Output the [X, Y] coordinate of the center of the cell containing the given text.  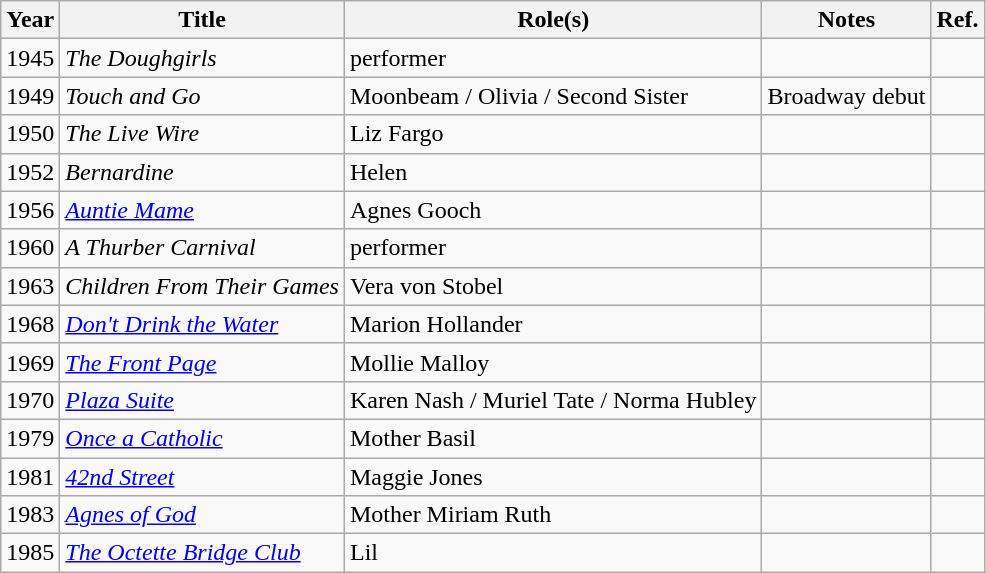
1963 [30, 286]
Ref. [958, 20]
The Live Wire [202, 134]
1968 [30, 324]
1950 [30, 134]
Title [202, 20]
Moonbeam / Olivia / Second Sister [552, 96]
1949 [30, 96]
Agnes of God [202, 515]
The Doughgirls [202, 58]
1945 [30, 58]
Year [30, 20]
Maggie Jones [552, 477]
Bernardine [202, 172]
Don't Drink the Water [202, 324]
1985 [30, 553]
Children From Their Games [202, 286]
1956 [30, 210]
Auntie Mame [202, 210]
1979 [30, 438]
Liz Fargo [552, 134]
Lil [552, 553]
1960 [30, 248]
Vera von Stobel [552, 286]
Agnes Gooch [552, 210]
Touch and Go [202, 96]
1983 [30, 515]
1970 [30, 400]
42nd Street [202, 477]
The Front Page [202, 362]
A Thurber Carnival [202, 248]
Marion Hollander [552, 324]
The Octette Bridge Club [202, 553]
Role(s) [552, 20]
1981 [30, 477]
Mother Basil [552, 438]
Helen [552, 172]
1969 [30, 362]
Mollie Malloy [552, 362]
Karen Nash / Muriel Tate / Norma Hubley [552, 400]
Mother Miriam Ruth [552, 515]
Notes [846, 20]
1952 [30, 172]
Broadway debut [846, 96]
Once a Catholic [202, 438]
Plaza Suite [202, 400]
